For the text-containing cell, return its midpoint in [X, Y] coordinate format. 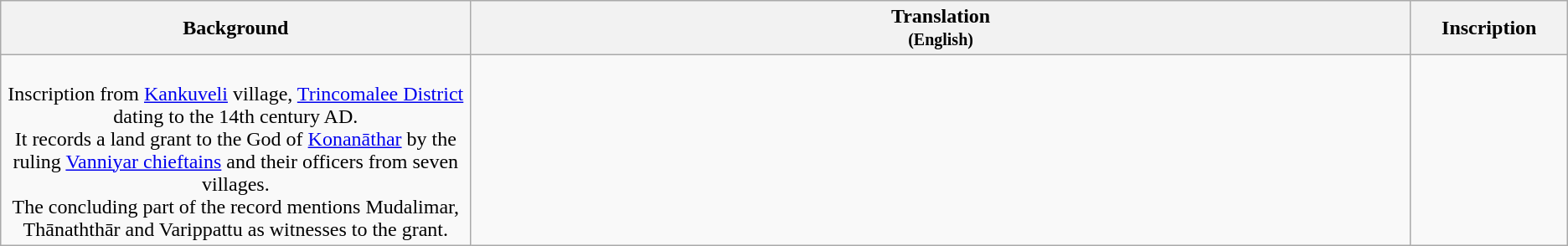
Inscription [1489, 28]
Background [236, 28]
Translation(English) [941, 28]
